Locate the cell with the specified text and output its (x, y) center coordinate. 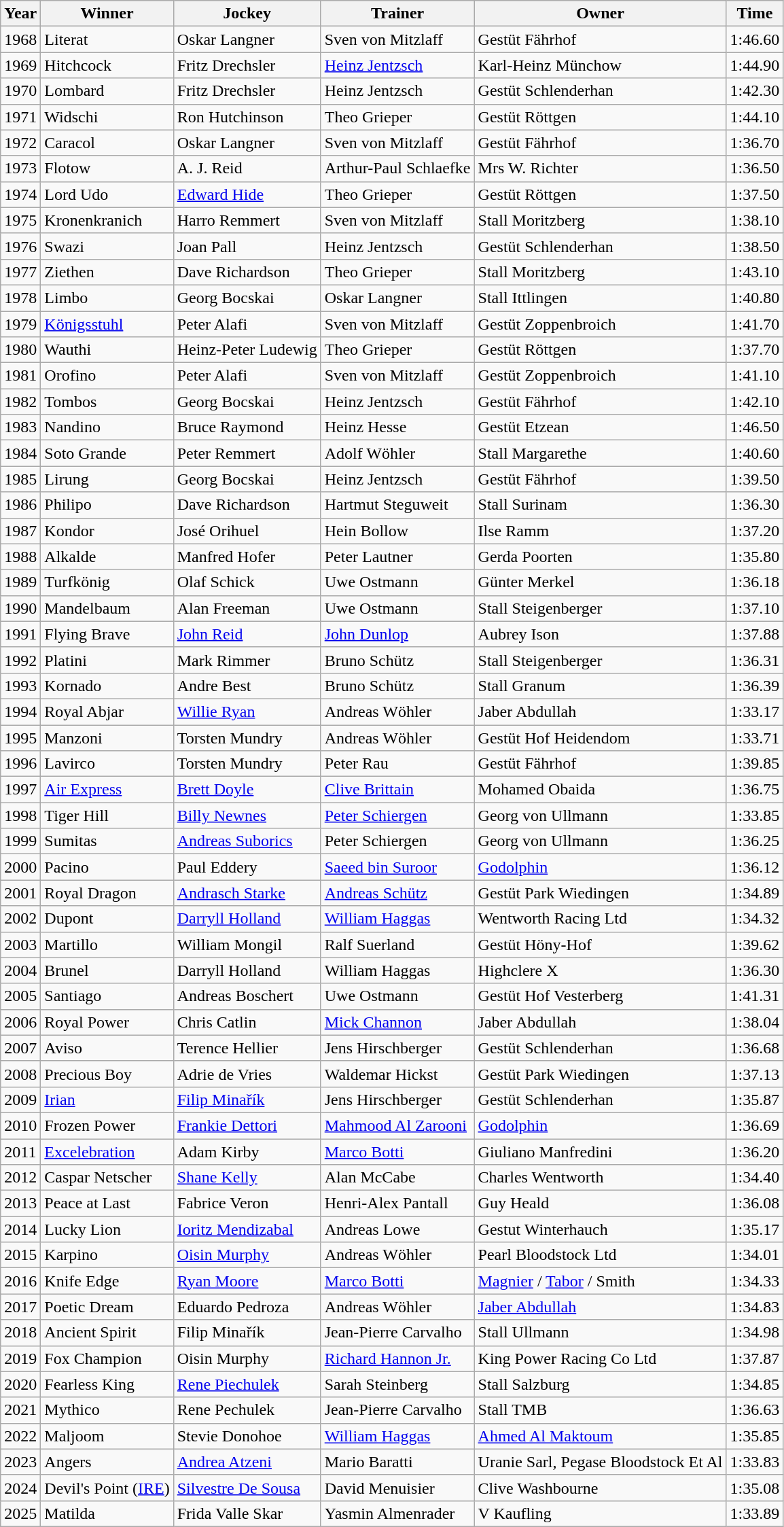
Brett Doyle (247, 790)
Mrs W. Richter (601, 169)
Flying Brave (107, 634)
Mahmood Al Zarooni (397, 1125)
1:36.75 (755, 790)
2009 (20, 1100)
Widschi (107, 117)
Royal Power (107, 1022)
Caspar Netscher (107, 1178)
1:40.80 (755, 298)
Pacino (107, 867)
1:37.10 (755, 608)
Mark Rimmer (247, 660)
King Power Racing Co Ltd (601, 1358)
2013 (20, 1204)
Highclere X (601, 970)
Gerda Poorten (601, 557)
Peter Remmert (247, 453)
Hartmut Steguweit (397, 505)
1:41.10 (755, 376)
Precious Boy (107, 1074)
Maljoom (107, 1436)
1986 (20, 505)
Frida Valle Skar (247, 1513)
Andreas Boschert (247, 996)
1999 (20, 841)
Mario Baratti (397, 1462)
1:34.89 (755, 893)
Fearless King (107, 1384)
Santiago (107, 996)
Frozen Power (107, 1125)
Philipo (107, 505)
2025 (20, 1513)
Rene Piechulek (247, 1384)
Kornado (107, 686)
Rene Pechulek (247, 1410)
2003 (20, 945)
Billy Newnes (247, 815)
1:46.50 (755, 427)
1969 (20, 65)
Paul Eddery (247, 867)
Heinz-Peter Ludewig (247, 350)
Aviso (107, 1048)
1979 (20, 324)
1977 (20, 272)
2010 (20, 1125)
Terence Hellier (247, 1048)
2002 (20, 919)
1:36.69 (755, 1125)
Eduardo Pedroza (247, 1307)
1990 (20, 608)
Charles Wentworth (601, 1178)
Edward Hide (247, 194)
Kronenkranich (107, 220)
Andreas Schütz (397, 893)
2012 (20, 1178)
William Mongil (247, 945)
Martillo (107, 945)
1:39.50 (755, 479)
1975 (20, 220)
Owner (601, 14)
Mick Channon (397, 1022)
1:42.30 (755, 91)
Alkalde (107, 557)
1:41.31 (755, 996)
Peace at Last (107, 1204)
1998 (20, 815)
Bruce Raymond (247, 427)
Gestüt Höny-Hof (601, 945)
Alan McCabe (397, 1178)
1:35.80 (755, 557)
Stall Salzburg (601, 1384)
Clive Brittain (397, 790)
Silvestre De Sousa (247, 1488)
1:35.17 (755, 1229)
Manfred Hofer (247, 557)
1993 (20, 686)
2018 (20, 1333)
Ioritz Mendizabal (247, 1229)
Ilse Ramm (601, 531)
Orofino (107, 376)
Literat (107, 39)
Adrie de Vries (247, 1074)
Waldemar Hickst (397, 1074)
Hitchcock (107, 65)
1:46.60 (755, 39)
Lavirco (107, 764)
1:36.18 (755, 582)
1982 (20, 402)
Stall Surinam (601, 505)
2004 (20, 970)
Karl-Heinz Münchow (601, 65)
Dupont (107, 919)
Lirung (107, 479)
Mandelbaum (107, 608)
2023 (20, 1462)
1980 (20, 350)
Stall Margarethe (601, 453)
1:44.90 (755, 65)
1973 (20, 169)
2020 (20, 1384)
Time (755, 14)
Ziethen (107, 272)
Alan Freeman (247, 608)
Wentworth Racing Ltd (601, 919)
1:35.87 (755, 1100)
Aubrey Ison (601, 634)
Poetic Dream (107, 1307)
Clive Washbourne (601, 1488)
Caracol (107, 143)
Wauthi (107, 350)
1:43.10 (755, 272)
Henri-Alex Pantall (397, 1204)
John Reid (247, 634)
1983 (20, 427)
2022 (20, 1436)
1:38.10 (755, 220)
Andre Best (247, 686)
1:34.32 (755, 919)
Pearl Bloodstock Ltd (601, 1255)
Swazi (107, 246)
1984 (20, 453)
Guy Heald (601, 1204)
Fabrice Veron (247, 1204)
Air Express (107, 790)
1:39.85 (755, 764)
2016 (20, 1281)
Königsstuhl (107, 324)
2006 (20, 1022)
David Menuisier (397, 1488)
Shane Kelly (247, 1178)
José Orihuel (247, 531)
Flotow (107, 169)
Royal Abjar (107, 712)
1:33.83 (755, 1462)
Fox Champion (107, 1358)
1:37.50 (755, 194)
Angers (107, 1462)
Soto Grande (107, 453)
1981 (20, 376)
1:33.85 (755, 815)
2011 (20, 1152)
1:37.13 (755, 1074)
Ryan Moore (247, 1281)
Ancient Spirit (107, 1333)
2021 (20, 1410)
Manzoni (107, 737)
1987 (20, 531)
1976 (20, 246)
1:36.31 (755, 660)
Ron Hutchinson (247, 117)
Saeed bin Suroor (397, 867)
V Kaufling (601, 1513)
Andrea Atzeni (247, 1462)
Gestüt Hof Vesterberg (601, 996)
1:39.62 (755, 945)
2005 (20, 996)
Limbo (107, 298)
1:34.83 (755, 1307)
2007 (20, 1048)
Karpino (107, 1255)
1995 (20, 737)
Adolf Wöhler (397, 453)
1:36.12 (755, 867)
Stall TMB (601, 1410)
1:40.60 (755, 453)
Gestut Winterhauch (601, 1229)
Giuliano Manfredini (601, 1152)
Peter Lautner (397, 557)
Sarah Steinberg (397, 1384)
Kondor (107, 531)
Mohamed Obaida (601, 790)
2014 (20, 1229)
1:33.89 (755, 1513)
1991 (20, 634)
Brunel (107, 970)
1:35.08 (755, 1488)
1:33.71 (755, 737)
1:37.87 (755, 1358)
1994 (20, 712)
Stall Granum (601, 686)
1:36.68 (755, 1048)
1:37.70 (755, 350)
Matilda (107, 1513)
1997 (20, 790)
2015 (20, 1255)
Devil's Point (IRE) (107, 1488)
Platini (107, 660)
Hein Bollow (397, 531)
Adam Kirby (247, 1152)
Arthur-Paul Schlaefke (397, 169)
1:36.08 (755, 1204)
1974 (20, 194)
Lucky Lion (107, 1229)
1:33.17 (755, 712)
Trainer (397, 14)
Sumitas (107, 841)
Peter Rau (397, 764)
Andreas Suborics (247, 841)
1:42.10 (755, 402)
Willie Ryan (247, 712)
Gestüt Etzean (601, 427)
Yasmin Almenrader (397, 1513)
Magnier / Tabor / Smith (601, 1281)
1:36.50 (755, 169)
Gestüt Hof Heidendom (601, 737)
A. J. Reid (247, 169)
Uranie Sarl, Pegase Bloodstock Et Al (601, 1462)
Excelebration (107, 1152)
1:36.63 (755, 1410)
1:34.98 (755, 1333)
Harro Remmert (247, 220)
2001 (20, 893)
Stall Ittlingen (601, 298)
1972 (20, 143)
1:38.50 (755, 246)
Tombos (107, 402)
Stevie Donohoe (247, 1436)
1:36.70 (755, 143)
Günter Merkel (601, 582)
1:35.85 (755, 1436)
1970 (20, 91)
Irian (107, 1100)
Heinz Hesse (397, 427)
Chris Catlin (247, 1022)
2008 (20, 1074)
Andrasch Starke (247, 893)
1:36.25 (755, 841)
Jockey (247, 14)
1:37.88 (755, 634)
Andreas Lowe (397, 1229)
2000 (20, 867)
1978 (20, 298)
1:37.20 (755, 531)
Lombard (107, 91)
Nandino (107, 427)
2019 (20, 1358)
Stall Ullmann (601, 1333)
2017 (20, 1307)
1971 (20, 117)
2024 (20, 1488)
1992 (20, 660)
1:34.01 (755, 1255)
Royal Dragon (107, 893)
Tiger Hill (107, 815)
1:44.10 (755, 117)
1:36.20 (755, 1152)
1:41.70 (755, 324)
1989 (20, 582)
Frankie Dettori (247, 1125)
1:34.40 (755, 1178)
Year (20, 14)
Joan Pall (247, 246)
1:34.33 (755, 1281)
1:38.04 (755, 1022)
1996 (20, 764)
Winner (107, 14)
John Dunlop (397, 634)
1:36.39 (755, 686)
1968 (20, 39)
Ralf Suerland (397, 945)
Lord Udo (107, 194)
Olaf Schick (247, 582)
Turfkönig (107, 582)
Ahmed Al Maktoum (601, 1436)
1:34.85 (755, 1384)
1988 (20, 557)
1985 (20, 479)
Knife Edge (107, 1281)
Mythico (107, 1410)
Richard Hannon Jr. (397, 1358)
